Identify which cell holds the provided text, then report its [x, y] central coordinate. 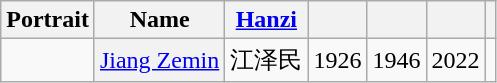
Portrait [48, 20]
Jiang Zemin [159, 60]
1926 [338, 60]
2022 [456, 60]
Hanzi [266, 20]
江泽民 [266, 60]
Name [159, 20]
1946 [396, 60]
